Detect which cell encompasses the target text, then output its [X, Y] center coordinate. 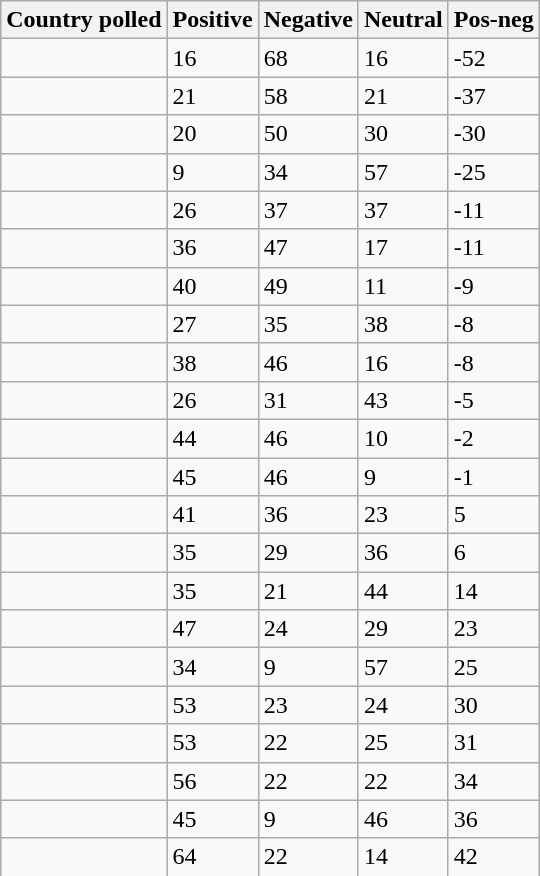
-9 [494, 286]
-5 [494, 400]
49 [308, 286]
-37 [494, 96]
Pos-neg [494, 20]
56 [212, 781]
64 [212, 857]
11 [403, 286]
20 [212, 134]
68 [308, 58]
5 [494, 515]
-52 [494, 58]
41 [212, 515]
-30 [494, 134]
6 [494, 553]
43 [403, 400]
58 [308, 96]
Positive [212, 20]
Neutral [403, 20]
50 [308, 134]
27 [212, 324]
Country polled [84, 20]
-1 [494, 477]
17 [403, 248]
40 [212, 286]
10 [403, 438]
-2 [494, 438]
Negative [308, 20]
-25 [494, 172]
42 [494, 857]
